Identify which cell holds the provided text, then report its (X, Y) central coordinate. 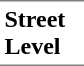
Street Level (42, 33)
